Output the [x, y] coordinate of the center of the cell containing the given text.  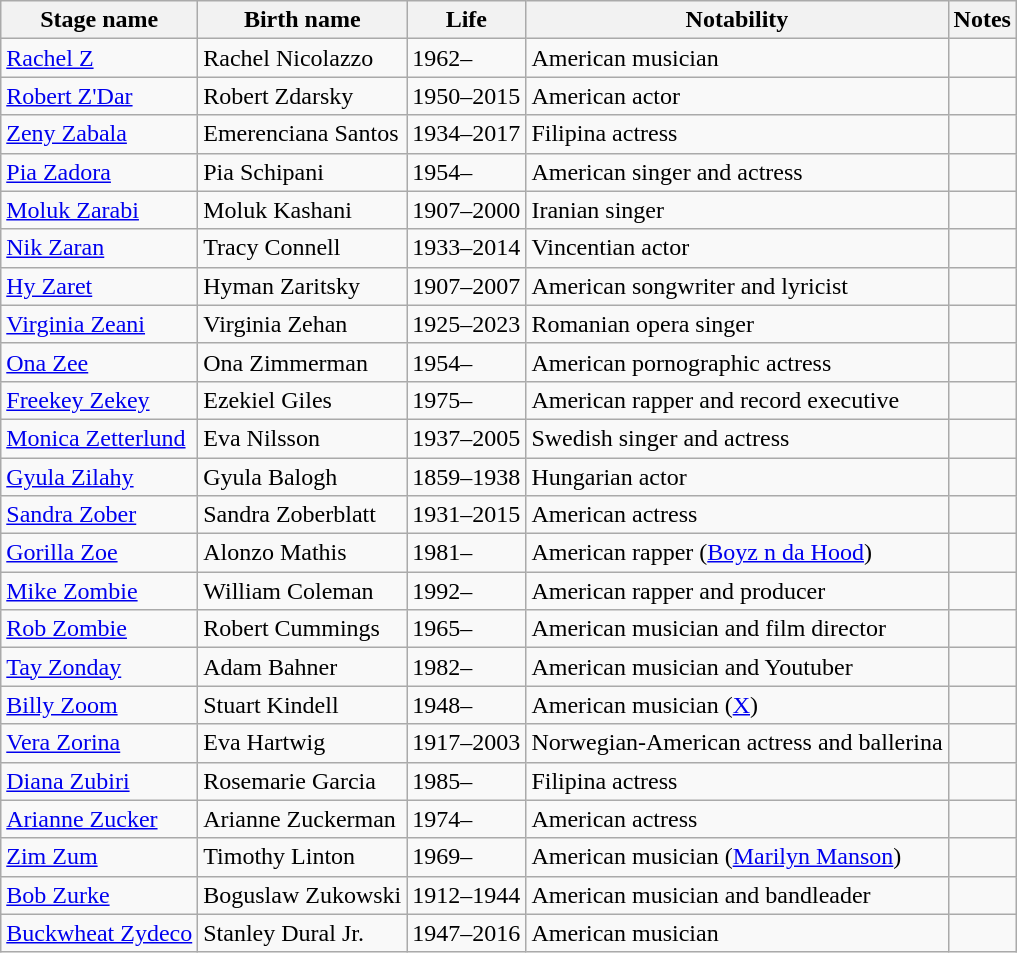
1912–1944 [466, 895]
Billy Zoom [100, 705]
Boguslaw Zukowski [302, 895]
Moluk Zarabi [100, 210]
1937–2005 [466, 438]
Emerenciana Santos [302, 134]
1974– [466, 819]
Hungarian actor [737, 477]
Gyula Balogh [302, 477]
Zeny Zabala [100, 134]
American rapper and producer [737, 591]
Tay Zonday [100, 667]
American musician (Marilyn Manson) [737, 857]
1933–2014 [466, 248]
Eva Hartwig [302, 743]
Arianne Zuckerman [302, 819]
Gyula Zilahy [100, 477]
Tracy Connell [302, 248]
Stage name [100, 20]
Rachel Nicolazzo [302, 58]
Eva Nilsson [302, 438]
Freekey Zekey [100, 400]
American musician and bandleader [737, 895]
American rapper and record executive [737, 400]
Life [466, 20]
Virginia Zehan [302, 324]
Bob Zurke [100, 895]
Stuart Kindell [302, 705]
1948– [466, 705]
Notability [737, 20]
American actor [737, 96]
Nik Zaran [100, 248]
1917–2003 [466, 743]
Robert Cummings [302, 629]
1965– [466, 629]
American musician and Youtuber [737, 667]
William Coleman [302, 591]
1931–2015 [466, 515]
Vincentian actor [737, 248]
Hyman Zaritsky [302, 286]
Ona Zee [100, 362]
Notes [982, 20]
American musician and film director [737, 629]
American songwriter and lyricist [737, 286]
Birth name [302, 20]
Rob Zombie [100, 629]
Swedish singer and actress [737, 438]
American rapper (Boyz n da Hood) [737, 553]
Rosemarie Garcia [302, 781]
1985– [466, 781]
1992– [466, 591]
Buckwheat Zydeco [100, 933]
Norwegian-American actress and ballerina [737, 743]
Ona Zimmerman [302, 362]
Robert Zdarsky [302, 96]
Vera Zorina [100, 743]
Alonzo Mathis [302, 553]
American singer and actress [737, 172]
1859–1938 [466, 477]
1947–2016 [466, 933]
Adam Bahner [302, 667]
Pia Zadora [100, 172]
American pornographic actress [737, 362]
Rachel Z [100, 58]
1907–2007 [466, 286]
1982– [466, 667]
1925–2023 [466, 324]
Zim Zum [100, 857]
1981– [466, 553]
Gorilla Zoe [100, 553]
Ezekiel Giles [302, 400]
Arianne Zucker [100, 819]
1934–2017 [466, 134]
1907–2000 [466, 210]
Diana Zubiri [100, 781]
Pia Schipani [302, 172]
1975– [466, 400]
1950–2015 [466, 96]
Sandra Zoberblatt [302, 515]
Virginia Zeani [100, 324]
Romanian opera singer [737, 324]
Mike Zombie [100, 591]
American musician (X) [737, 705]
1962– [466, 58]
Stanley Dural Jr. [302, 933]
Sandra Zober [100, 515]
Iranian singer [737, 210]
Hy Zaret [100, 286]
1969– [466, 857]
Robert Z'Dar [100, 96]
Moluk Kashani [302, 210]
Monica Zetterlund [100, 438]
Timothy Linton [302, 857]
